Find where the given text appears and provide that cell's center as (x, y) coordinate. 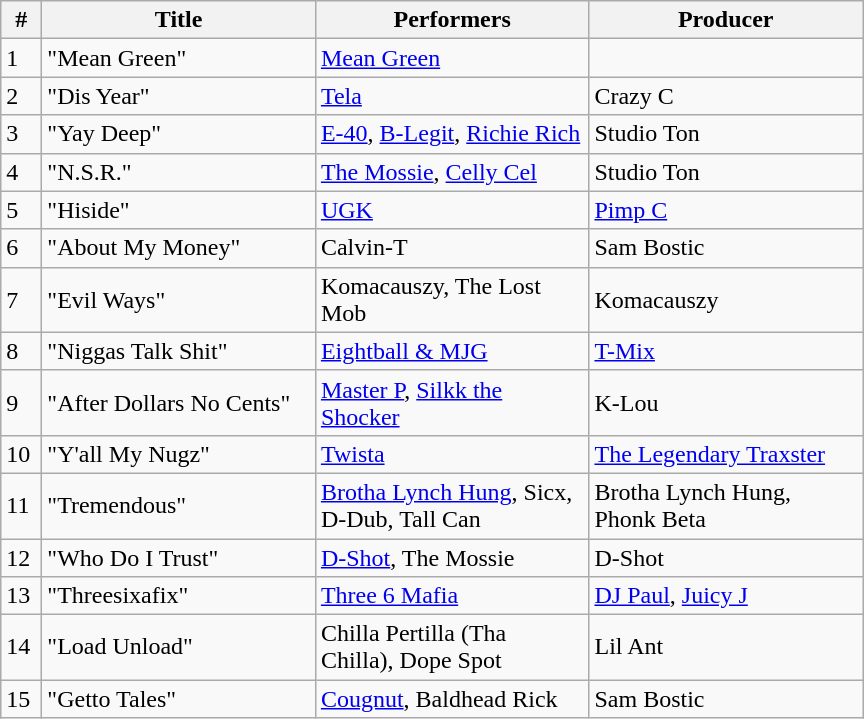
8 (22, 351)
9 (22, 402)
Eightball & MJG (452, 351)
10 (22, 454)
"Getto Tales" (179, 699)
K-Lou (726, 402)
Cougnut, Baldhead Rick (452, 699)
DJ Paul, Juicy J (726, 596)
"About My Money" (179, 248)
Mean Green (452, 58)
"Tremendous" (179, 506)
Title (179, 20)
Brotha Lynch Hung, Sicx, D-Dub, Tall Can (452, 506)
"N.S.R." (179, 172)
Crazy C (726, 96)
The Legendary Traxster (726, 454)
11 (22, 506)
5 (22, 210)
"Hiside" (179, 210)
Komacauszy (726, 300)
Brotha Lynch Hung, Phonk Beta (726, 506)
Performers (452, 20)
"Load Unload" (179, 648)
1 (22, 58)
Tela (452, 96)
D-Shot, The Mossie (452, 557)
2 (22, 96)
T-Mix (726, 351)
The Mossie, Celly Cel (452, 172)
UGK (452, 210)
# (22, 20)
Lil Ant (726, 648)
"After Dollars No Cents" (179, 402)
"Threesixafix" (179, 596)
Three 6 Mafia (452, 596)
"Who Do I Trust" (179, 557)
3 (22, 134)
"Dis Year" (179, 96)
Calvin-T (452, 248)
Master P, Silkk the Shocker (452, 402)
"Mean Green" (179, 58)
E-40, B-Legit, Richie Rich (452, 134)
Pimp C (726, 210)
7 (22, 300)
D-Shot (726, 557)
14 (22, 648)
"Y'all My Nugz" (179, 454)
"Yay Deep" (179, 134)
Producer (726, 20)
6 (22, 248)
4 (22, 172)
Chilla Pertilla (Tha Chilla), Dope Spot (452, 648)
12 (22, 557)
"Evil Ways" (179, 300)
13 (22, 596)
Komacauszy, The Lost Mob (452, 300)
15 (22, 699)
Twista (452, 454)
"Niggas Talk Shit" (179, 351)
